From the cell containing the given text, extract its center point as [X, Y] coordinate. 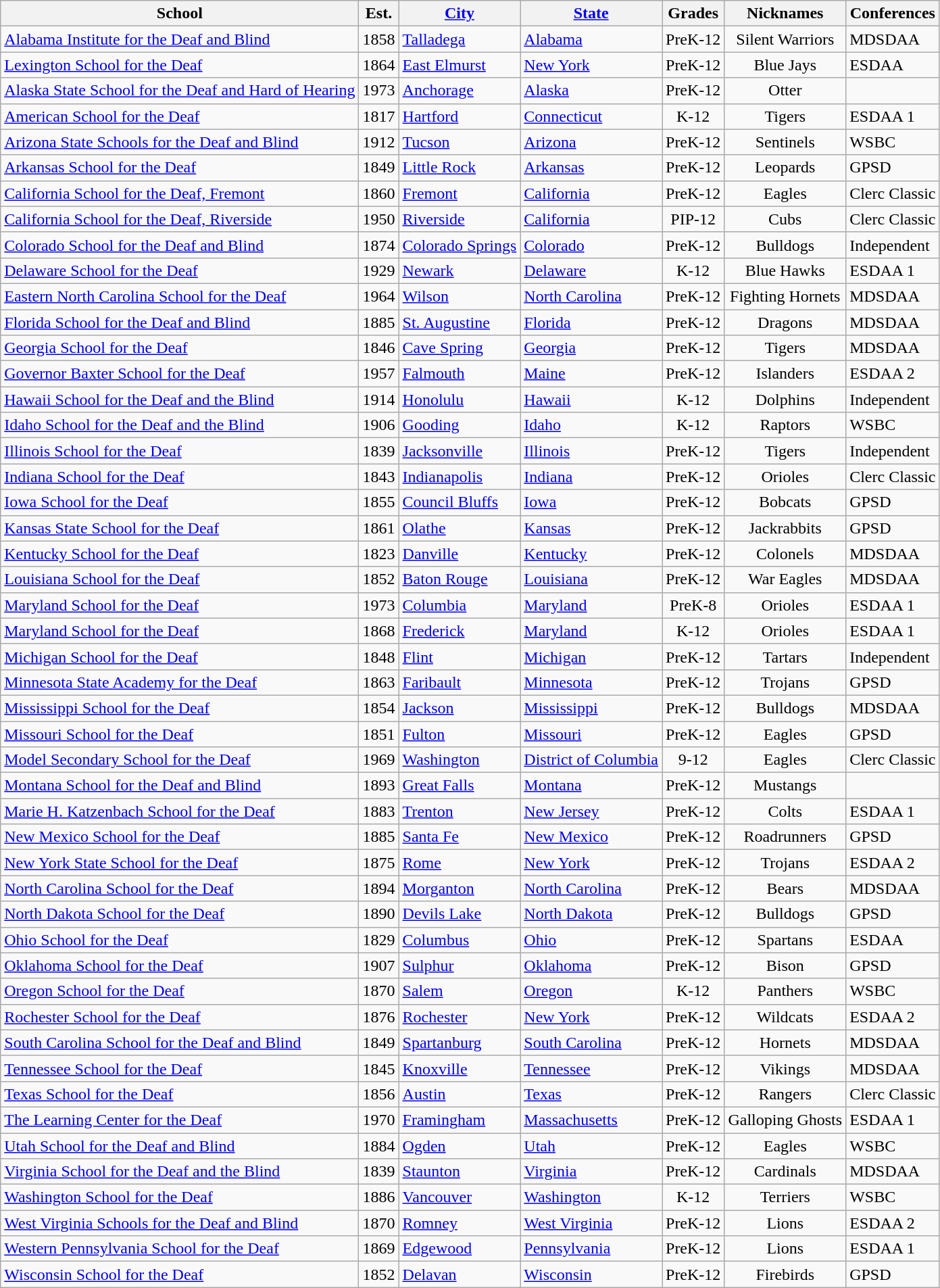
Faribault [460, 682]
South Carolina School for the Deaf and Blind [180, 1043]
District of Columbia [591, 760]
Kansas State School for the Deaf [180, 528]
Missouri School for the Deaf [180, 734]
1823 [378, 554]
Terriers [785, 1197]
1883 [378, 811]
New Jersey [591, 811]
Model Secondary School for the Deaf [180, 760]
Galloping Ghosts [785, 1120]
Columbia [460, 605]
Staunton [460, 1172]
1964 [378, 296]
Texas [591, 1094]
Indiana [591, 477]
Framingham [460, 1120]
Salem [460, 991]
Jacksonville [460, 451]
Minnesota State Academy for the Deaf [180, 682]
Nicknames [785, 14]
The Learning Center for the Deaf [180, 1120]
North Dakota [591, 914]
Cardinals [785, 1172]
Texas School for the Deaf [180, 1094]
Firebirds [785, 1274]
School [180, 14]
Colts [785, 811]
Florida School for the Deaf and Blind [180, 323]
Est. [378, 14]
Indianapolis [460, 477]
1907 [378, 965]
War Eagles [785, 579]
Eastern North Carolina School for the Deaf [180, 296]
Hawaii [591, 400]
Kentucky School for the Deaf [180, 554]
Arizona [591, 142]
Michigan School for the Deaf [180, 657]
Iowa School for the Deaf [180, 502]
9-12 [693, 760]
1906 [378, 425]
Leopards [785, 168]
Minnesota [591, 682]
Jackrabbits [785, 528]
1848 [378, 657]
1845 [378, 1068]
Blue Hawks [785, 270]
Indiana School for the Deaf [180, 477]
Mississippi School for the Deaf [180, 708]
Hornets [785, 1043]
Illinois [591, 451]
Silent Warriors [785, 39]
Talladega [460, 39]
1914 [378, 400]
Islanders [785, 374]
1957 [378, 374]
Utah School for the Deaf and Blind [180, 1146]
New Mexico [591, 837]
California School for the Deaf, Fremont [180, 193]
1884 [378, 1146]
Austin [460, 1094]
Mustangs [785, 786]
Newark [460, 270]
1855 [378, 502]
Massachusetts [591, 1120]
Tucson [460, 142]
Olathe [460, 528]
1868 [378, 631]
Hartford [460, 116]
Kansas [591, 528]
Oklahoma School for the Deaf [180, 965]
1969 [378, 760]
North Dakota School for the Deaf [180, 914]
1860 [378, 193]
Connecticut [591, 116]
Cave Spring [460, 348]
Frederick [460, 631]
Dragons [785, 323]
Alabama [591, 39]
California School for the Deaf, Riverside [180, 219]
1869 [378, 1249]
Virginia [591, 1172]
Oklahoma [591, 965]
Dolphins [785, 400]
Western Pennsylvania School for the Deaf [180, 1249]
Baton Rouge [460, 579]
Wilson [460, 296]
Alabama Institute for the Deaf and Blind [180, 39]
PreK-8 [693, 605]
Bears [785, 888]
Oregon School for the Deaf [180, 991]
Florida [591, 323]
Panthers [785, 991]
Arkansas School for the Deaf [180, 168]
St. Augustine [460, 323]
Sulphur [460, 965]
Governor Baxter School for the Deaf [180, 374]
Anchorage [460, 91]
East Elmurst [460, 65]
PIP-12 [693, 219]
Jackson [460, 708]
1854 [378, 708]
Morganton [460, 888]
City [460, 14]
Rangers [785, 1094]
1886 [378, 1197]
Missouri [591, 734]
Edgewood [460, 1249]
Iowa [591, 502]
Hawaii School for the Deaf and the Blind [180, 400]
American School for the Deaf [180, 116]
Spartanburg [460, 1043]
Council Bluffs [460, 502]
Utah [591, 1146]
Louisiana [591, 579]
Colorado [591, 245]
Tartars [785, 657]
Colorado Springs [460, 245]
Otter [785, 91]
Idaho School for the Deaf and the Blind [180, 425]
Michigan [591, 657]
1817 [378, 116]
1894 [378, 888]
1970 [378, 1120]
1876 [378, 1017]
Grades [693, 14]
Montana School for the Deaf and Blind [180, 786]
Falmouth [460, 374]
1875 [378, 863]
Little Rock [460, 168]
1950 [378, 219]
Lexington School for the Deaf [180, 65]
Washington School for the Deaf [180, 1197]
Oregon [591, 991]
Tennessee School for the Deaf [180, 1068]
State [591, 14]
Wisconsin School for the Deaf [180, 1274]
Georgia School for the Deaf [180, 348]
Alaska State School for the Deaf and Hard of Hearing [180, 91]
Colorado School for the Deaf and Blind [180, 245]
Fighting Hornets [785, 296]
West Virginia Schools for the Deaf and Blind [180, 1223]
Santa Fe [460, 837]
1874 [378, 245]
1863 [378, 682]
Colonels [785, 554]
Virginia School for the Deaf and the Blind [180, 1172]
Honolulu [460, 400]
Great Falls [460, 786]
Wisconsin [591, 1274]
Illinois School for the Deaf [180, 451]
Ohio [591, 940]
Riverside [460, 219]
1861 [378, 528]
1893 [378, 786]
New Mexico School for the Deaf [180, 837]
Arkansas [591, 168]
Devils Lake [460, 914]
Alaska [591, 91]
Delaware School for the Deaf [180, 270]
Montana [591, 786]
Marie H. Katzenbach School for the Deaf [180, 811]
Vikings [785, 1068]
Ogden [460, 1146]
Rome [460, 863]
Georgia [591, 348]
1912 [378, 142]
Ohio School for the Deaf [180, 940]
South Carolina [591, 1043]
Mississippi [591, 708]
Flint [460, 657]
Conferences [893, 14]
Columbus [460, 940]
Raptors [785, 425]
Spartans [785, 940]
1846 [378, 348]
Blue Jays [785, 65]
Delavan [460, 1274]
Gooding [460, 425]
West Virginia [591, 1223]
Rochester School for the Deaf [180, 1017]
Rochester [460, 1017]
Idaho [591, 425]
1864 [378, 65]
1890 [378, 914]
1856 [378, 1094]
Fremont [460, 193]
Sentinels [785, 142]
1851 [378, 734]
Danville [460, 554]
North Carolina School for the Deaf [180, 888]
Delaware [591, 270]
Wildcats [785, 1017]
1843 [378, 477]
Cubs [785, 219]
Knoxville [460, 1068]
1858 [378, 39]
Tennessee [591, 1068]
1929 [378, 270]
Kentucky [591, 554]
New York State School for the Deaf [180, 863]
Bison [785, 965]
Roadrunners [785, 837]
Trenton [460, 811]
Pennsylvania [591, 1249]
Vancouver [460, 1197]
Romney [460, 1223]
Maine [591, 374]
Arizona State Schools for the Deaf and Blind [180, 142]
1829 [378, 940]
Louisiana School for the Deaf [180, 579]
Bobcats [785, 502]
Fulton [460, 734]
